Return (x, y) of the center of cell containing provided text 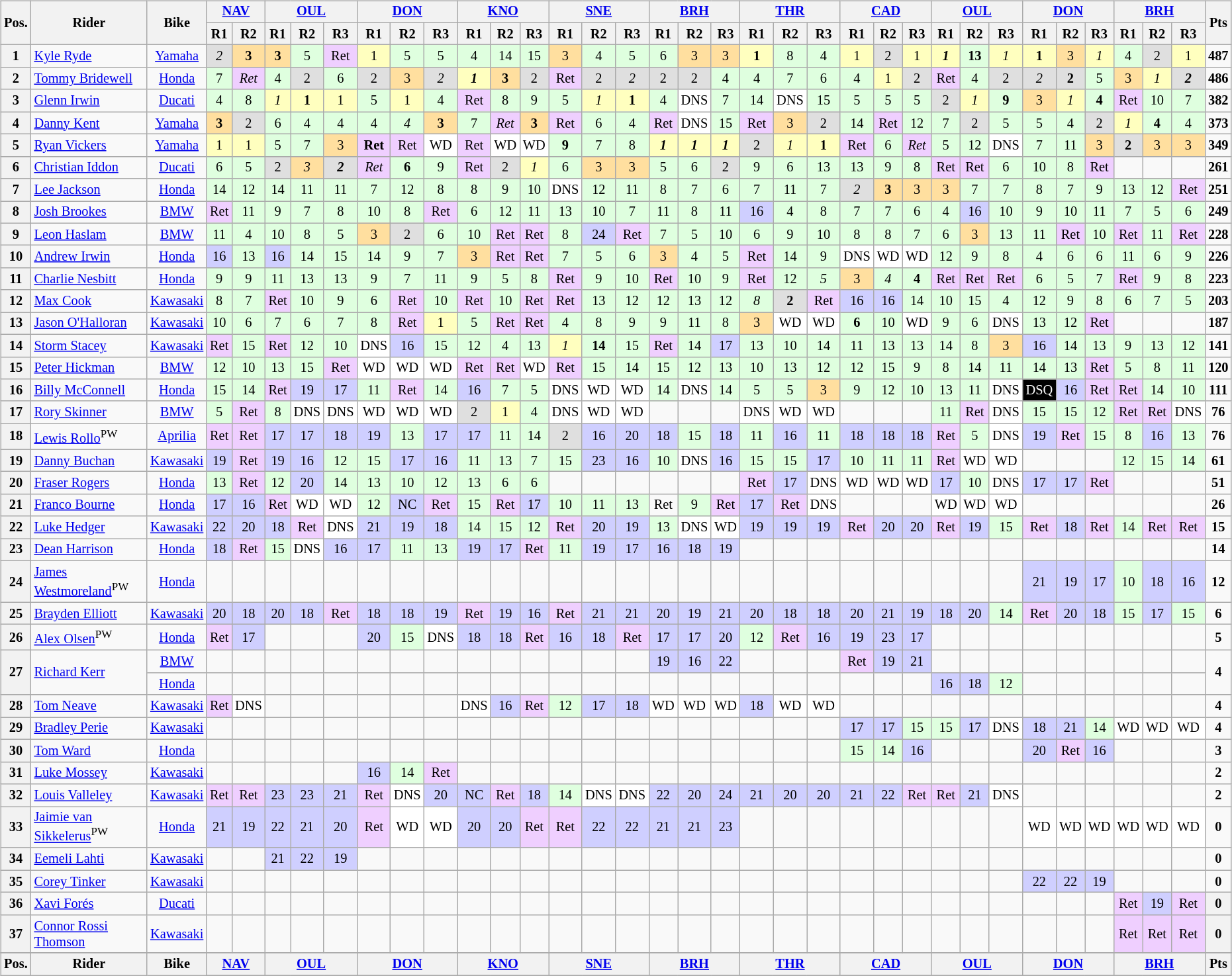
Danny Buchan (89, 461)
Kyle Ryde (89, 56)
228 (1218, 234)
141 (1218, 345)
Leon Haslam (89, 234)
25 (16, 613)
261 (1218, 167)
Aprilia (177, 437)
51 (1218, 483)
DSQ (1039, 390)
Peter Hickman (89, 368)
187 (1218, 324)
Eemeli Lahti (89, 859)
Lewis RolloPW (89, 437)
486 (1218, 79)
Fraser Rogers (89, 483)
Josh Brookes (89, 212)
Rory Skinner (89, 412)
Billy McConnell (89, 390)
27 (16, 672)
Dean Harrison (89, 550)
349 (1218, 146)
Tom Ward (89, 751)
Glenn Irwin (89, 101)
35 (16, 881)
34 (16, 859)
Andrew Irwin (89, 257)
249 (1218, 212)
31 (16, 773)
Storm Stacey (89, 345)
36 (16, 904)
Louis Valleley (89, 795)
30 (16, 751)
487 (1218, 56)
James WestmorelandPW (89, 581)
Richard Kerr (89, 672)
Franco Bourne (89, 505)
Danny Kent (89, 123)
120 (1218, 368)
Alex OlsenPW (89, 638)
Charlie Nesbitt (89, 279)
Connor Rossi Thomson (89, 934)
251 (1218, 190)
61 (1218, 461)
33 (16, 827)
382 (1218, 101)
29 (16, 729)
Luke Hedger (89, 527)
373 (1218, 123)
Xavi Forés (89, 904)
Tommy Bridewell (89, 79)
Max Cook (89, 301)
203 (1218, 301)
Ryan Vickers (89, 146)
28 (16, 706)
Corey Tinker (89, 881)
Bradley Perie (89, 729)
111 (1218, 390)
Luke Mossey (89, 773)
226 (1218, 257)
Lee Jackson (89, 190)
Jaimie van SikkelerusPW (89, 827)
32 (16, 795)
37 (16, 934)
Jason O'Halloran (89, 324)
Christian Iddon (89, 167)
223 (1218, 279)
Brayden Elliott (89, 613)
Tom Neave (89, 706)
